Output the [X, Y] coordinate of the center of the cell containing the given text.  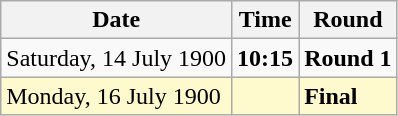
Round 1 [348, 58]
Round [348, 20]
Time [266, 20]
Date [116, 20]
Saturday, 14 July 1900 [116, 58]
Final [348, 96]
Monday, 16 July 1900 [116, 96]
10:15 [266, 58]
